Find where the given text appears and provide that cell's center as (x, y) coordinate. 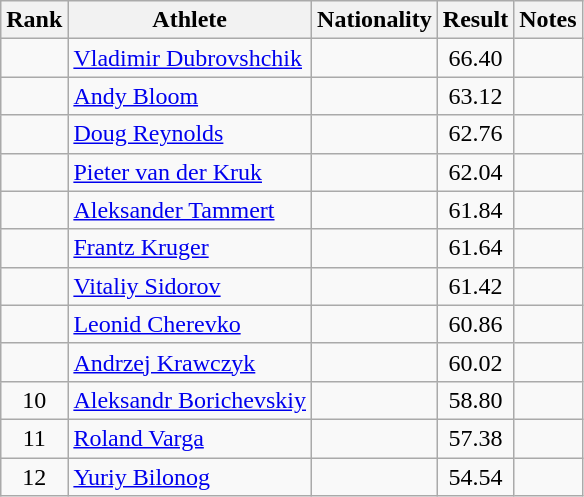
54.54 (475, 477)
Vladimir Dubrovshchik (190, 58)
10 (34, 400)
Aleksander Tammert (190, 210)
Athlete (190, 20)
Vitaliy Sidorov (190, 286)
60.86 (475, 324)
61.42 (475, 286)
63.12 (475, 96)
Doug Reynolds (190, 134)
61.84 (475, 210)
62.04 (475, 172)
Yuriy Bilonog (190, 477)
58.80 (475, 400)
Pieter van der Kruk (190, 172)
Leonid Cherevko (190, 324)
11 (34, 438)
12 (34, 477)
66.40 (475, 58)
Notes (548, 20)
Result (475, 20)
60.02 (475, 362)
Frantz Kruger (190, 248)
Aleksandr Borichevskiy (190, 400)
Rank (34, 20)
Andrzej Krawczyk (190, 362)
62.76 (475, 134)
Nationality (375, 20)
Andy Bloom (190, 96)
Roland Varga (190, 438)
57.38 (475, 438)
61.64 (475, 248)
